From the cell containing the given text, extract its center point as [x, y] coordinate. 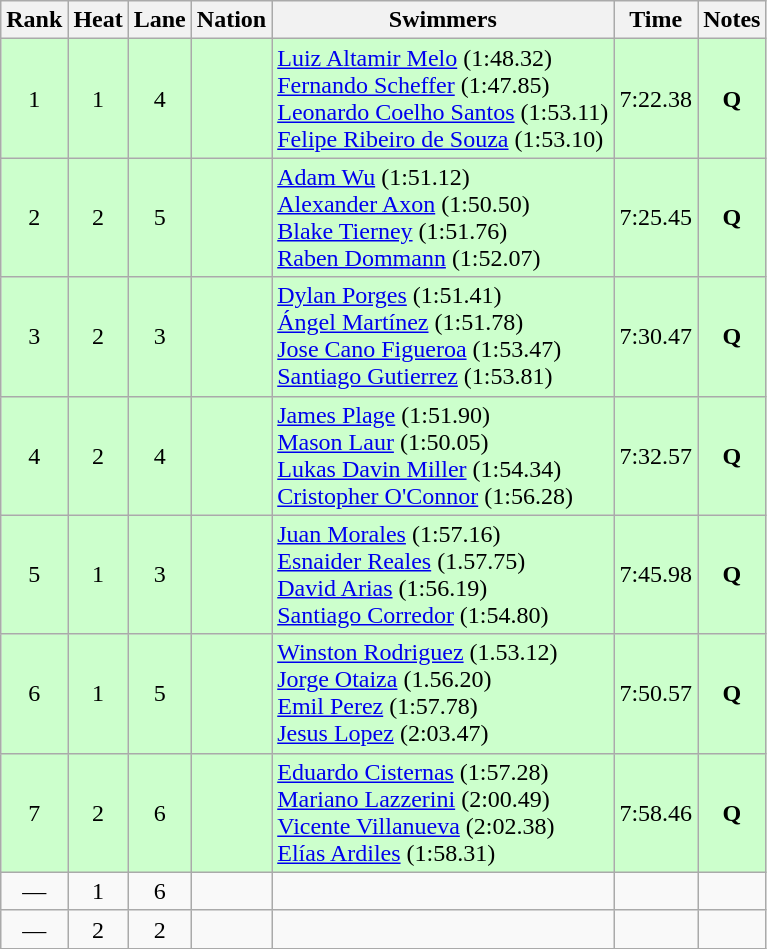
Heat [98, 20]
7:58.46 [656, 812]
Luiz Altamir Melo (1:48.32)Fernando Scheffer (1:47.85)Leonardo Coelho Santos (1:53.11)Felipe Ribeiro de Souza (1:53.10) [443, 98]
Winston Rodriguez (1.53.12)Jorge Otaiza (1.56.20)Emil Perez (1:57.78)Jesus Lopez (2:03.47) [443, 694]
7:22.38 [656, 98]
Nation [231, 20]
James Plage (1:51.90)Mason Laur (1:50.05)Lukas Davin Miller (1:54.34)Cristopher O'Connor (1:56.28) [443, 456]
Juan Morales (1:57.16)Esnaider Reales (1.57.75)David Arias (1:56.19)Santiago Corredor (1:54.80) [443, 574]
Notes [732, 20]
Time [656, 20]
Rank [34, 20]
7:25.45 [656, 218]
7:45.98 [656, 574]
7:50.57 [656, 694]
Eduardo Cisternas (1:57.28)Mariano Lazzerini (2:00.49)Vicente Villanueva (2:02.38)Elías Ardiles (1:58.31) [443, 812]
7:32.57 [656, 456]
Swimmers [443, 20]
Dylan Porges (1:51.41)Ángel Martínez (1:51.78)Jose Cano Figueroa (1:53.47)Santiago Gutierrez (1:53.81) [443, 336]
Lane [160, 20]
Adam Wu (1:51.12)Alexander Axon (1:50.50)Blake Tierney (1:51.76)Raben Dommann (1:52.07) [443, 218]
7:30.47 [656, 336]
7 [34, 812]
